From the cell containing the given text, extract its center point as [X, Y] coordinate. 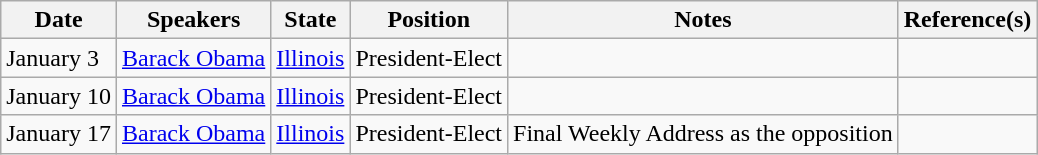
Position [429, 20]
State [310, 20]
Date [59, 20]
Notes [704, 20]
Final Weekly Address as the opposition [704, 134]
Reference(s) [968, 20]
January 3 [59, 58]
January 10 [59, 96]
January 17 [59, 134]
Speakers [193, 20]
